Identify which cell holds the provided text, then report its [X, Y] central coordinate. 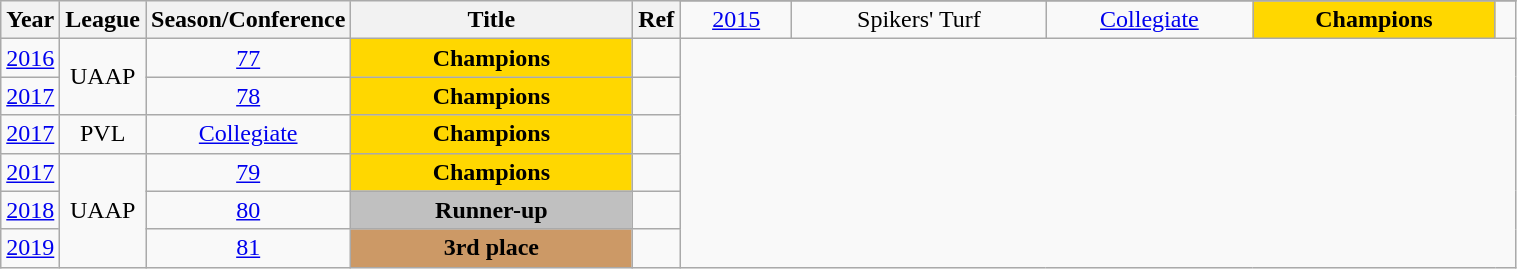
Spikers' Turf [919, 20]
81 [248, 248]
2016 [30, 58]
Year [30, 20]
3rd place [492, 248]
2015 [736, 20]
78 [248, 96]
80 [248, 210]
2019 [30, 248]
Season/Conference [248, 20]
79 [248, 172]
PVL [103, 134]
Title [492, 20]
Runner-up [492, 210]
77 [248, 58]
League [103, 20]
2018 [30, 210]
Ref [656, 20]
